Provide the [x, y] coordinate of the cell's center where the given text is located.  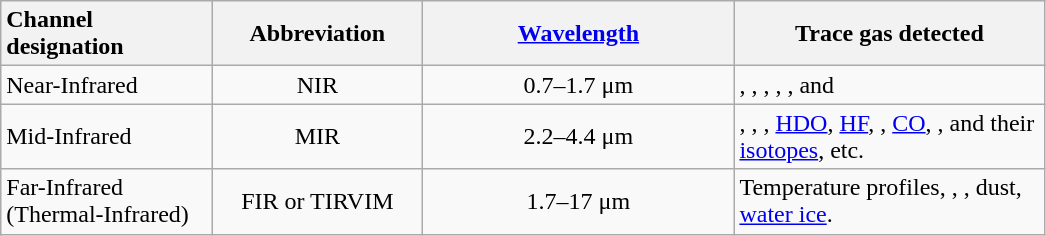
FIR or TIRVIM [318, 202]
Channel designation [106, 34]
0.7–1.7 μm [578, 85]
, , , , , and [890, 85]
MIR [318, 136]
Abbreviation [318, 34]
Mid-Infrared [106, 136]
2.2–4.4 μm [578, 136]
Near-Infrared [106, 85]
1.7–17 μm [578, 202]
Temperature profiles, , , dust, water ice. [890, 202]
Trace gas detected [890, 34]
NIR [318, 85]
, , , HDO, HF, , CO, , and their isotopes, etc. [890, 136]
Far-Infrared(Thermal-Infrared) [106, 202]
Wavelength [578, 34]
